Return [x, y] of the center of cell containing provided text 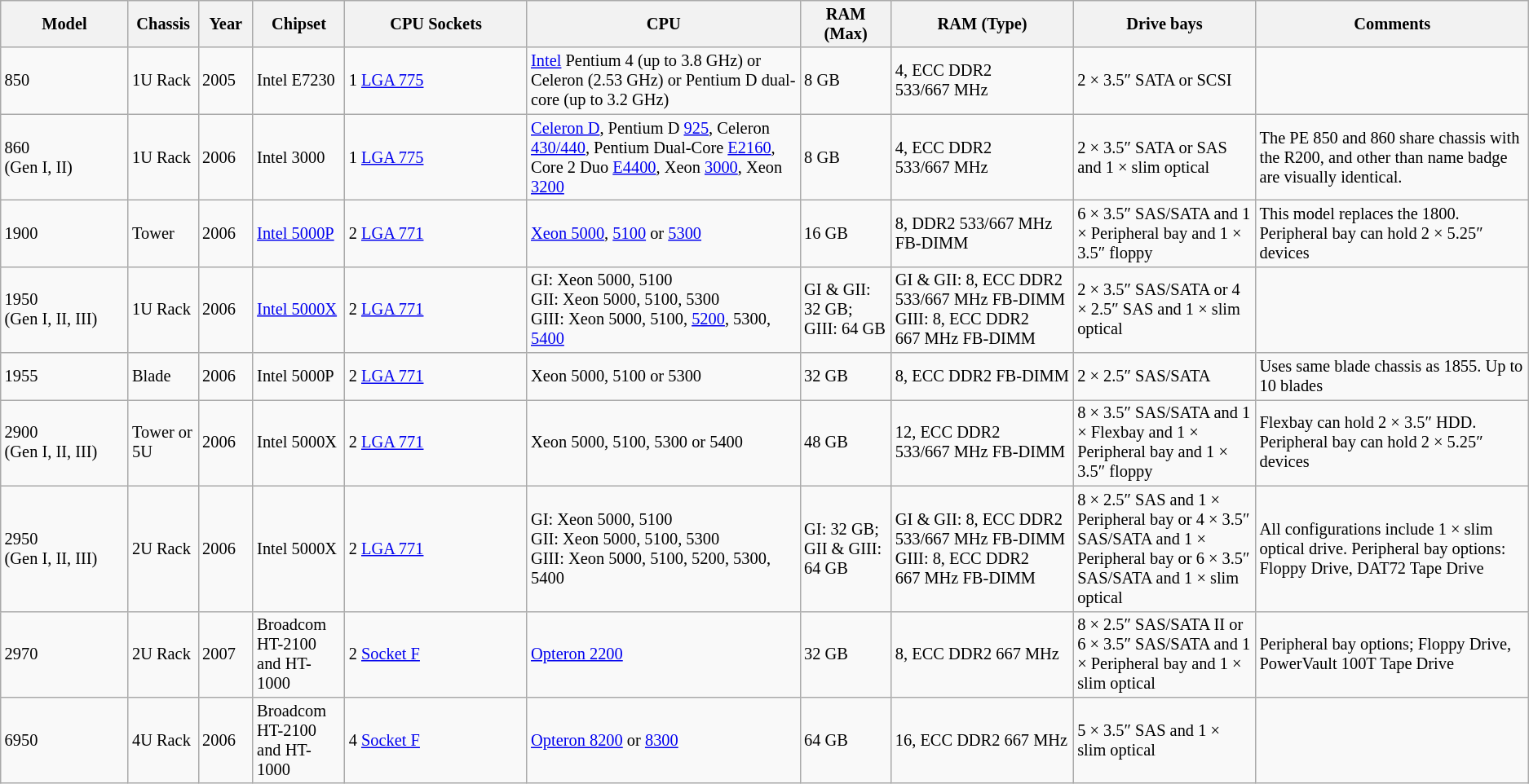
860 (Gen I, II) [64, 157]
Drive bays [1164, 24]
2005 [225, 81]
8 × 2.5″ SAS/SATA II or 6 × 3.5″ SAS/SATA and 1 × Peripheral bay and 1 × slim optical [1164, 654]
Peripheral bay options; Floppy Drive, PowerVault 100T Tape Drive [1393, 654]
Year [225, 24]
GI & GII: 32 GB; GIII: 64 GB [846, 310]
Celeron D, Pentium D 925, Celeron 430/440, Pentium Dual-Core E2160, Core 2 Duo E4400, Xeon 3000, Xeon 3200 [664, 157]
Chipset [298, 24]
48 GB [846, 443]
2 × 3.5″ SAS/SATA or 4 × 2.5″ SAS and 1 × slim optical [1164, 310]
GI: 32 GB; GII & GIII: 64 GB [846, 548]
8, ECC DDR2 667 MHz [982, 654]
Opteron 2200 [664, 654]
64 GB [846, 740]
Intel 3000 [298, 157]
This model replaces the 1800. Peripheral bay can hold 2 × 5.25″ devices [1393, 233]
Comments [1393, 24]
8 × 2.5″ SAS and 1 × Peripheral bay or 4 × 3.5″ SAS/SATA and 1 × Peripheral bay or 6 × 3.5″ SAS/SATA and 1 × slim optical [1164, 548]
12, ECC DDR2 533/667 MHz FB-DIMM [982, 443]
RAM (Type) [982, 24]
2007 [225, 654]
CPU [664, 24]
CPU Sockets [435, 24]
2950 (Gen I, II, III) [64, 548]
6 × 3.5″ SAS/SATA and 1 × Peripheral bay and 1 × 3.5″ floppy [1164, 233]
Flexbay can hold 2 × 3.5″ HDD. Peripheral bay can hold 2 × 5.25″ devices [1393, 443]
1900 [64, 233]
2 × 3.5″ SATA or SAS and 1 × slim optical [1164, 157]
16, ECC DDR2 667 MHz [982, 740]
8, DDR2 533/667 MHz FB-DIMM [982, 233]
2 × 2.5″ SAS/SATA [1164, 377]
5 × 3.5″ SAS and 1 × slim optical [1164, 740]
1950 (Gen I, II, III) [64, 310]
4 Socket F [435, 740]
Tower [163, 233]
Xeon 5000, 5100, 5300 or 5400 [664, 443]
The PE 850 and 860 share chassis with the R200, and other than name badge are visually identical. [1393, 157]
850 [64, 81]
16 GB [846, 233]
RAM (Max) [846, 24]
Intel E7230 [298, 81]
2970 [64, 654]
2900 (Gen I, II, III) [64, 443]
All configurations include 1 × slim optical drive. Peripheral bay options: Floppy Drive, DAT72 Tape Drive [1393, 548]
2 Socket F [435, 654]
Blade [163, 377]
Tower or 5U [163, 443]
8 × 3.5″ SAS/SATA and 1 × Flexbay and 1 × Peripheral bay and 1 × 3.5″ floppy [1164, 443]
Intel Pentium 4 (up to 3.8 GHz) or Celeron (2.53 GHz) or Pentium D dual-core (up to 3.2 GHz) [664, 81]
8, ECC DDR2 FB-DIMM [982, 377]
Opteron 8200 or 8300 [664, 740]
2 × 3.5″ SATA or SCSI [1164, 81]
Model [64, 24]
4U Rack [163, 740]
Uses same blade chassis as 1855. Up to 10 blades [1393, 377]
1955 [64, 377]
6950 [64, 740]
Chassis [163, 24]
